Find where the given text appears and provide that cell's center as (x, y) coordinate. 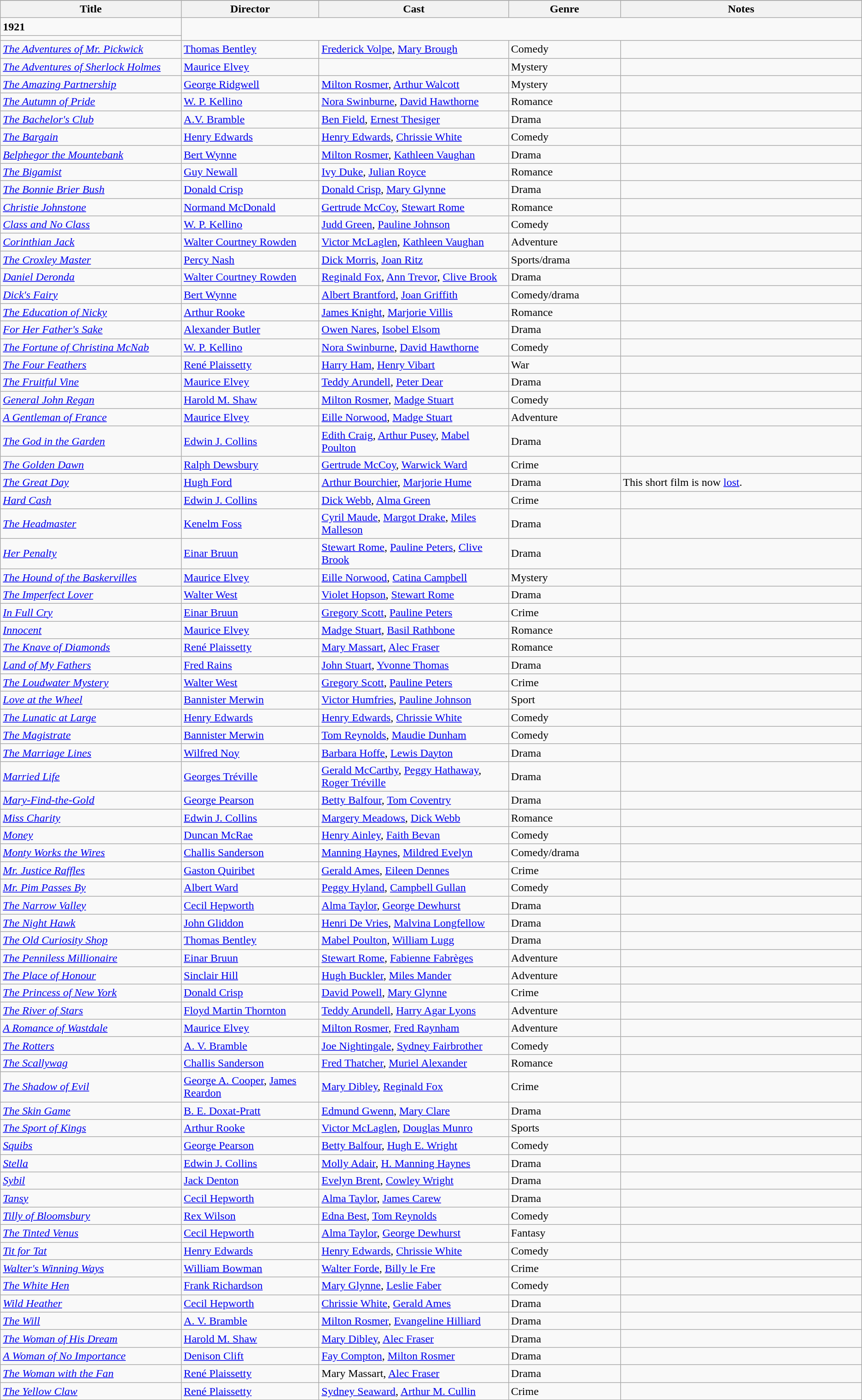
Molly Adair, H. Manning Haynes (414, 1163)
Peggy Hyland, Campbell Gullan (414, 888)
Gerald Ames, Eileen Dennes (414, 870)
Manning Haynes, Mildred Evelyn (414, 853)
Money (91, 835)
Judd Green, Pauline Johnson (414, 225)
Director (250, 9)
The Marriage Lines (91, 752)
The God in the Garden (91, 441)
Stewart Rome, Fabienne Fabrèges (414, 958)
The Shadow of Evil (91, 1087)
Gerald McCarthy, Peggy Hathaway, Roger Tréville (414, 776)
Innocent (91, 630)
Arthur Bourchier, Marjorie Hume (414, 482)
General John Regan (91, 400)
The Imperfect Lover (91, 595)
The Education of Nicky (91, 312)
In Full Cry (91, 612)
The Old Curiosity Shop (91, 940)
Miss Charity (91, 817)
Hugh Ford (250, 482)
Ralph Dewsbury (250, 465)
David Powell, Mary Glynne (414, 993)
Corinthian Jack (91, 242)
War (565, 365)
Violet Hopson, Stewart Rome (414, 595)
Genre (565, 9)
Floyd Martin Thornton (250, 1010)
Victor McLaglen, Douglas Munro (414, 1128)
The Bonnie Brier Bush (91, 189)
Fantasy (565, 1233)
Betty Balfour, Tom Coventry (414, 800)
B. E. Doxat-Pratt (250, 1110)
Milton Rosmer, Arthur Walcott (414, 84)
Sports (565, 1128)
Evelyn Brent, Cowley Wright (414, 1181)
Cyril Maude, Margot Drake, Miles Malleson (414, 524)
John Gliddon (250, 923)
Edith Craig, Arthur Pusey, Mabel Poulton (414, 441)
A Woman of No Importance (91, 1356)
A Romance of Wastdale (91, 1028)
Tom Reynolds, Maudie Dunham (414, 735)
Teddy Arundell, Harry Agar Lyons (414, 1010)
Milton Rosmer, Evangeline Hilliard (414, 1321)
The White Hen (91, 1286)
Gertrude McCoy, Warwick Ward (414, 465)
Gaston Quiribet (250, 870)
Mary Dibley, Reginald Fox (414, 1087)
The Headmaster (91, 524)
Madge Stuart, Basil Rathbone (414, 630)
Class and No Class (91, 225)
Her Penalty (91, 554)
The Scallywag (91, 1063)
Stewart Rome, Pauline Peters, Clive Brook (414, 554)
The Great Day (91, 482)
Dick's Fairy (91, 295)
Milton Rosmer, Fred Raynham (414, 1028)
Sydney Seaward, Arthur M. Cullin (414, 1391)
Tit for Tat (91, 1251)
John Stuart, Yvonne Thomas (414, 665)
Ivy Duke, Julian Royce (414, 172)
The Tinted Venus (91, 1233)
Squibs (91, 1146)
The Princess of New York (91, 993)
Milton Rosmer, Kathleen Vaughan (414, 154)
Harry Ham, Henry Vibart (414, 365)
George A. Cooper, James Reardon (250, 1087)
Gertrude McCoy, Stewart Rome (414, 207)
Duncan McRae (250, 835)
Alma Taylor, James Carew (414, 1198)
Sinclair Hill (250, 975)
Mary Glynne, Leslie Faber (414, 1286)
Chrissie White, Gerald Ames (414, 1303)
The River of Stars (91, 1010)
Rex Wilson (250, 1216)
The Place of Honour (91, 975)
The Narrow Valley (91, 905)
Reginald Fox, Ann Trevor, Clive Brook (414, 277)
Cast (414, 9)
Dick Webb, Alma Green (414, 500)
Albert Ward (250, 888)
Joe Nightingale, Sydney Fairbrother (414, 1045)
Wild Heather (91, 1303)
Denison Clift (250, 1356)
James Knight, Marjorie Villis (414, 312)
The Golden Dawn (91, 465)
Tansy (91, 1198)
Owen Nares, Isobel Elsom (414, 330)
The Four Feathers (91, 365)
Mary-Find-the-Gold (91, 800)
Victor McLaglen, Kathleen Vaughan (414, 242)
Married Life (91, 776)
A.V. Bramble (250, 119)
The Adventures of Mr. Pickwick (91, 49)
The Lunatic at Large (91, 717)
This short film is now lost. (741, 482)
Percy Nash (250, 260)
Mr. Pim Passes By (91, 888)
Notes (741, 9)
Betty Balfour, Hugh E. Wright (414, 1146)
Edmund Gwenn, Mary Clare (414, 1110)
Guy Newall (250, 172)
The Yellow Claw (91, 1391)
Hard Cash (91, 500)
The Loudwater Mystery (91, 682)
1921 (91, 27)
Eille Norwood, Madge Stuart (414, 417)
Sport (565, 700)
Henry Ainley, Faith Bevan (414, 835)
Walter's Winning Ways (91, 1268)
The Autumn of Pride (91, 102)
Mary Dibley, Alec Fraser (414, 1338)
Hugh Buckler, Miles Mander (414, 975)
William Bowman (250, 1268)
Fred Thatcher, Muriel Alexander (414, 1063)
The Penniless Millionaire (91, 958)
Frank Richardson (250, 1286)
Edna Best, Tom Reynolds (414, 1216)
The Hound of the Baskervilles (91, 577)
Kenelm Foss (250, 524)
Stella (91, 1163)
Daniel Deronda (91, 277)
The Amazing Partnership (91, 84)
Mabel Poulton, William Lugg (414, 940)
Tilly of Bloomsbury (91, 1216)
Frederick Volpe, Mary Brough (414, 49)
Eille Norwood, Catina Campbell (414, 577)
Land of My Fathers (91, 665)
Margery Meadows, Dick Webb (414, 817)
Alexander Butler (250, 330)
The Fortune of Christina McNab (91, 347)
Title (91, 9)
The Magistrate (91, 735)
Wilfred Noy (250, 752)
Albert Brantford, Joan Griffith (414, 295)
A Gentleman of France (91, 417)
The Woman of His Dream (91, 1338)
Georges Tréville (250, 776)
The Rotters (91, 1045)
The Skin Game (91, 1110)
Milton Rosmer, Madge Stuart (414, 400)
The Woman with the Fan (91, 1373)
Jack Denton (250, 1181)
The Night Hawk (91, 923)
Barbara Hoffe, Lewis Dayton (414, 752)
Sybil (91, 1181)
Ben Field, Ernest Thesiger (414, 119)
Fay Compton, Milton Rosmer (414, 1356)
Belphegor the Mountebank (91, 154)
Teddy Arundell, Peter Dear (414, 382)
The Fruitful Vine (91, 382)
Monty Works the Wires (91, 853)
Dick Morris, Joan Ritz (414, 260)
Love at the Wheel (91, 700)
The Croxley Master (91, 260)
Mr. Justice Raffles (91, 870)
The Bachelor's Club (91, 119)
Donald Crisp, Mary Glynne (414, 189)
The Bargain (91, 137)
Henri De Vries, Malvina Longfellow (414, 923)
Normand McDonald (250, 207)
Sports/drama (565, 260)
George Ridgwell (250, 84)
Victor Humfries, Pauline Johnson (414, 700)
The Will (91, 1321)
Walter Forde, Billy le Fre (414, 1268)
The Bigamist (91, 172)
Christie Johnstone (91, 207)
Fred Rains (250, 665)
The Knave of Diamonds (91, 647)
The Adventures of Sherlock Holmes (91, 67)
For Her Father's Sake (91, 330)
The Sport of Kings (91, 1128)
